Extract the [X, Y] coordinate from the center of the cell holding the provided text.  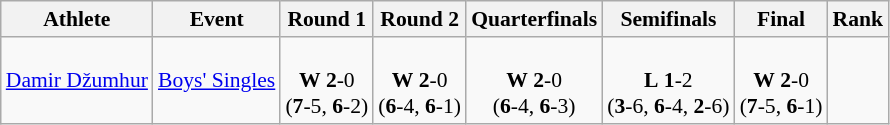
Quarterfinals [534, 19]
W 2-0 (6-4, 6-3) [534, 80]
Event [216, 19]
Rank [858, 19]
L 1-2 (3-6, 6-4, 2-6) [668, 80]
W 2-0 (7-5, 6-2) [326, 80]
Semifinals [668, 19]
Boys' Singles [216, 80]
Damir Džumhur [77, 80]
Round 2 [420, 19]
Round 1 [326, 19]
Final [782, 19]
W 2-0 (6-4, 6-1) [420, 80]
Athlete [77, 19]
W 2-0 (7-5, 6-1) [782, 80]
